Extract the [X, Y] coordinate from the center of the cell holding the provided text.  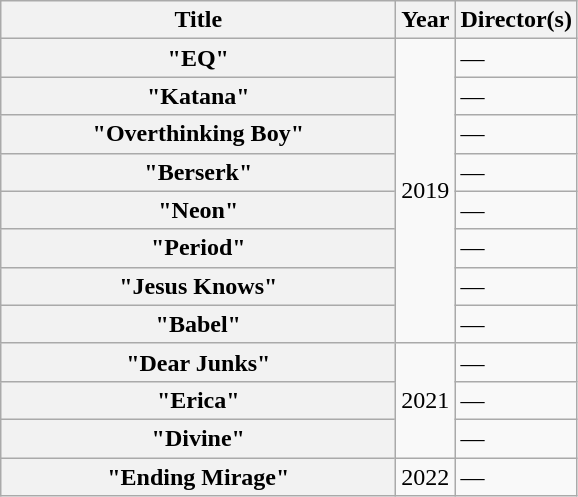
"Divine" [198, 438]
Director(s) [516, 20]
Title [198, 20]
2022 [426, 477]
"Katana" [198, 96]
"Babel" [198, 324]
"Jesus Knows" [198, 286]
"Period" [198, 248]
2021 [426, 400]
"EQ" [198, 58]
"Dear Junks" [198, 362]
"Berserk" [198, 172]
"Overthinking Boy" [198, 134]
"Erica" [198, 400]
"Ending Mirage" [198, 477]
2019 [426, 191]
"Neon" [198, 210]
Year [426, 20]
